Output the (x, y) coordinate of the center of the cell containing the given text.  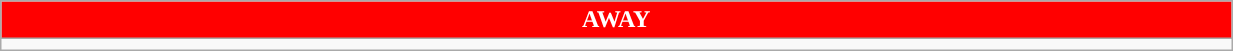
AWAY (616, 20)
